Return [x, y] of the center of cell containing provided text 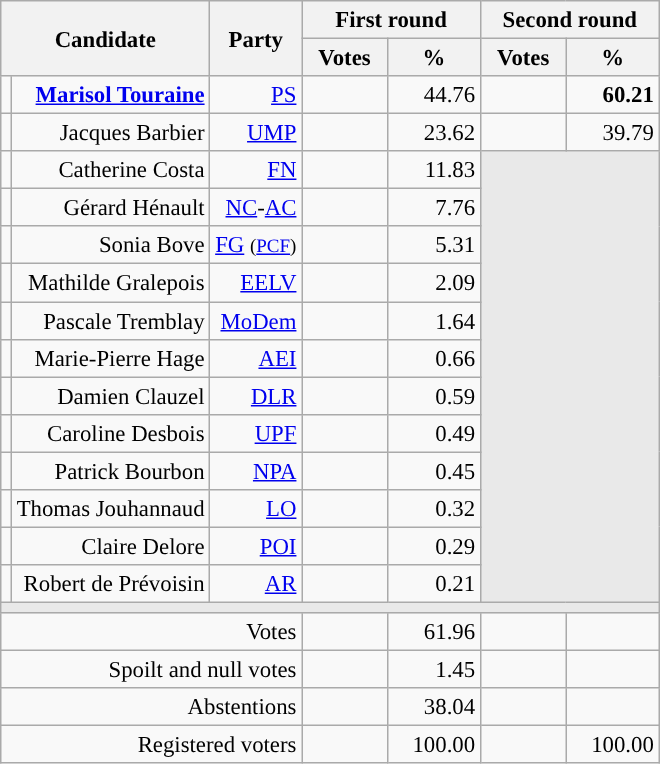
FN [256, 170]
Second round [570, 20]
Candidate [106, 38]
0.45 [434, 471]
EELV [256, 283]
MoDem [256, 321]
PS [256, 95]
Party [256, 38]
1.45 [434, 670]
FG (PCF) [256, 245]
Sonia Bove [110, 245]
AEI [256, 358]
0.32 [434, 509]
39.79 [612, 133]
Marie-Pierre Hage [110, 358]
Pascale Tremblay [110, 321]
0.29 [434, 546]
60.21 [612, 95]
UPF [256, 433]
0.21 [434, 584]
Registered voters [152, 745]
0.59 [434, 396]
Jacques Barbier [110, 133]
Marisol Touraine [110, 95]
38.04 [434, 707]
2.09 [434, 283]
UMP [256, 133]
AR [256, 584]
11.83 [434, 170]
44.76 [434, 95]
0.66 [434, 358]
Patrick Bourbon [110, 471]
Gérard Hénault [110, 208]
Spoilt and null votes [152, 670]
DLR [256, 396]
7.76 [434, 208]
Mathilde Gralepois [110, 283]
First round [392, 20]
POI [256, 546]
Caroline Desbois [110, 433]
NC-AC [256, 208]
Claire Delore [110, 546]
61.96 [434, 632]
Thomas Jouhannaud [110, 509]
1.64 [434, 321]
Damien Clauzel [110, 396]
Catherine Costa [110, 170]
23.62 [434, 133]
LO [256, 509]
Abstentions [152, 707]
NPA [256, 471]
5.31 [434, 245]
Robert de Prévoisin [110, 584]
0.49 [434, 433]
